Capture the cell that displays the provided text and extract its [X, Y] central coordinate. 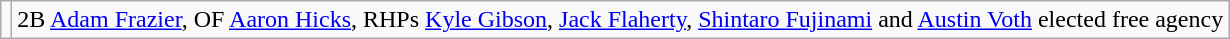
2B Adam Frazier, OF Aaron Hicks, RHPs Kyle Gibson, Jack Flaherty, Shintaro Fujinami and Austin Voth elected free agency [620, 20]
